Identify which cell holds the provided text, then report its (x, y) central coordinate. 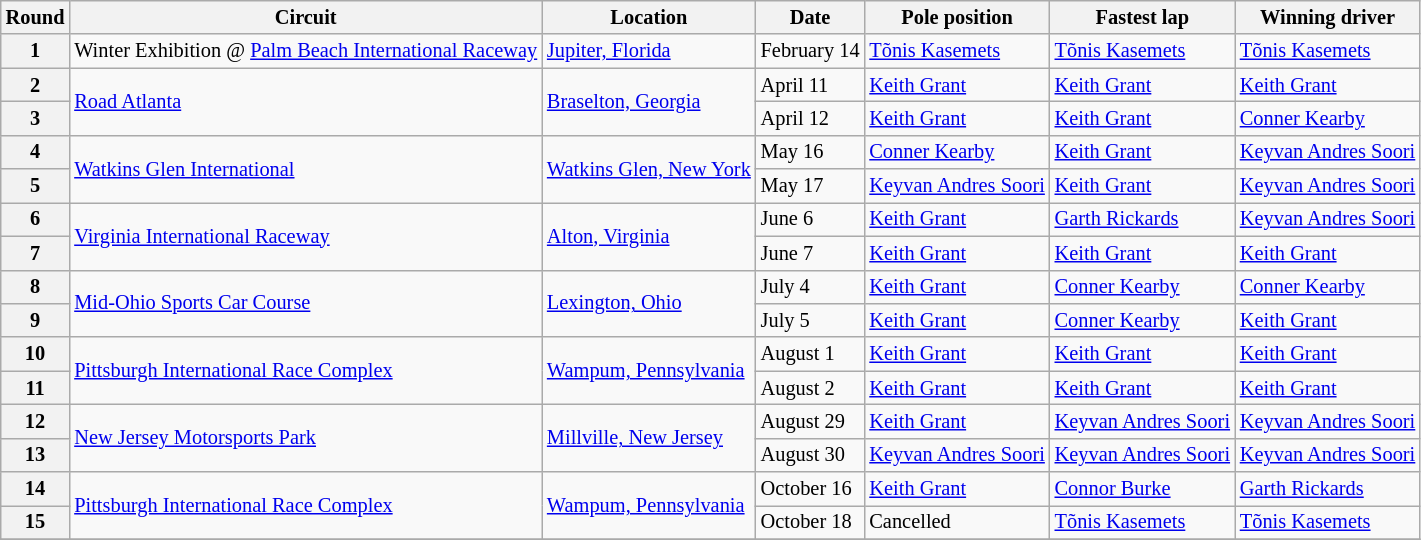
October 18 (810, 522)
New Jersey Motorsports Park (306, 438)
2 (36, 85)
14 (36, 489)
August 30 (810, 455)
May 17 (810, 186)
5 (36, 186)
Location (649, 17)
Watkins Glen International (306, 168)
Watkins Glen, New York (649, 168)
8 (36, 287)
June 6 (810, 219)
7 (36, 253)
May 16 (810, 152)
Road Atlanta (306, 102)
11 (36, 388)
6 (36, 219)
4 (36, 152)
August 2 (810, 388)
3 (36, 118)
April 11 (810, 85)
13 (36, 455)
Alton, Virginia (649, 236)
Millville, New Jersey (649, 438)
9 (36, 320)
12 (36, 421)
October 16 (810, 489)
15 (36, 522)
Winning driver (1328, 17)
August 29 (810, 421)
June 7 (810, 253)
Mid-Ohio Sports Car Course (306, 304)
Date (810, 17)
Fastest lap (1142, 17)
Connor Burke (1142, 489)
Cancelled (956, 522)
Round (36, 17)
February 14 (810, 51)
Jupiter, Florida (649, 51)
10 (36, 354)
July 5 (810, 320)
Lexington, Ohio (649, 304)
April 12 (810, 118)
Circuit (306, 17)
July 4 (810, 287)
Pole position (956, 17)
Braselton, Georgia (649, 102)
Winter Exhibition @ Palm Beach International Raceway (306, 51)
Virginia International Raceway (306, 236)
1 (36, 51)
August 1 (810, 354)
